For the text-containing cell, return its midpoint in [x, y] coordinate format. 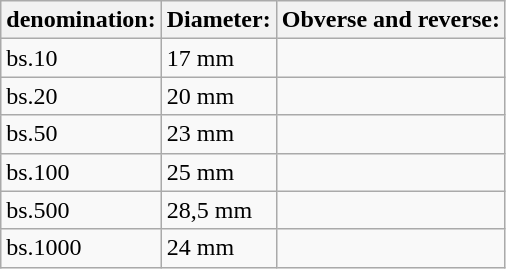
Diameter: [218, 20]
bs.10 [81, 58]
bs.1000 [81, 248]
bs.50 [81, 134]
17 mm [218, 58]
bs.500 [81, 210]
25 mm [218, 172]
denomination: [81, 20]
20 mm [218, 96]
bs.20 [81, 96]
bs.100 [81, 172]
24 mm [218, 248]
28,5 mm [218, 210]
Obverse and reverse: [390, 20]
23 mm [218, 134]
